Locate the cell with the specified text and output its (x, y) center coordinate. 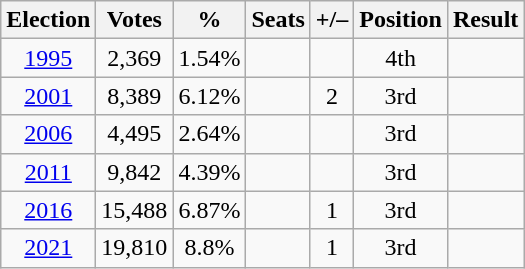
2,369 (134, 58)
19,810 (134, 248)
2.64% (210, 134)
+/– (332, 20)
1995 (48, 58)
Votes (134, 20)
4th (401, 58)
Position (401, 20)
15,488 (134, 210)
2016 (48, 210)
4,495 (134, 134)
8.8% (210, 248)
9,842 (134, 172)
% (210, 20)
8,389 (134, 96)
1.54% (210, 58)
2011 (48, 172)
6.87% (210, 210)
4.39% (210, 172)
Result (485, 20)
2021 (48, 248)
Seats (278, 20)
2 (332, 96)
Election (48, 20)
2006 (48, 134)
2001 (48, 96)
6.12% (210, 96)
